Capture the cell that displays the provided text and extract its [x, y] central coordinate. 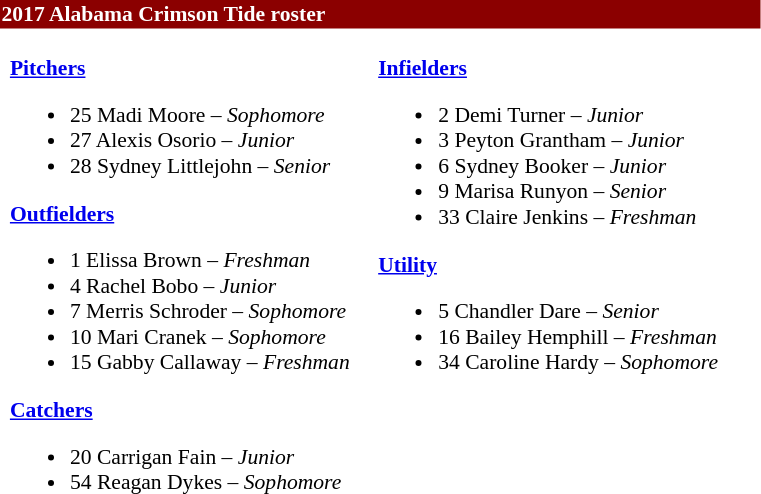
2017 Alabama Crimson Tide roster [380, 14]
